Provide the [X, Y] coordinate of the cell's center where the given text is located.  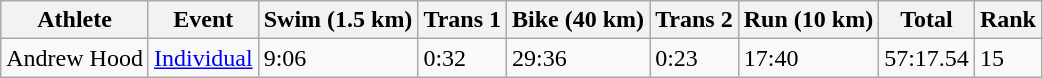
Individual [203, 58]
Athlete [75, 20]
29:36 [578, 58]
9:06 [338, 58]
57:17.54 [927, 58]
0:23 [694, 58]
17:40 [808, 58]
Swim (1.5 km) [338, 20]
Event [203, 20]
Trans 1 [462, 20]
Andrew Hood [75, 58]
Rank [1008, 20]
Bike (40 km) [578, 20]
Trans 2 [694, 20]
15 [1008, 58]
Run (10 km) [808, 20]
Total [927, 20]
0:32 [462, 58]
